Scan for the cell matching the given text and deliver its [x, y] coordinate at center. 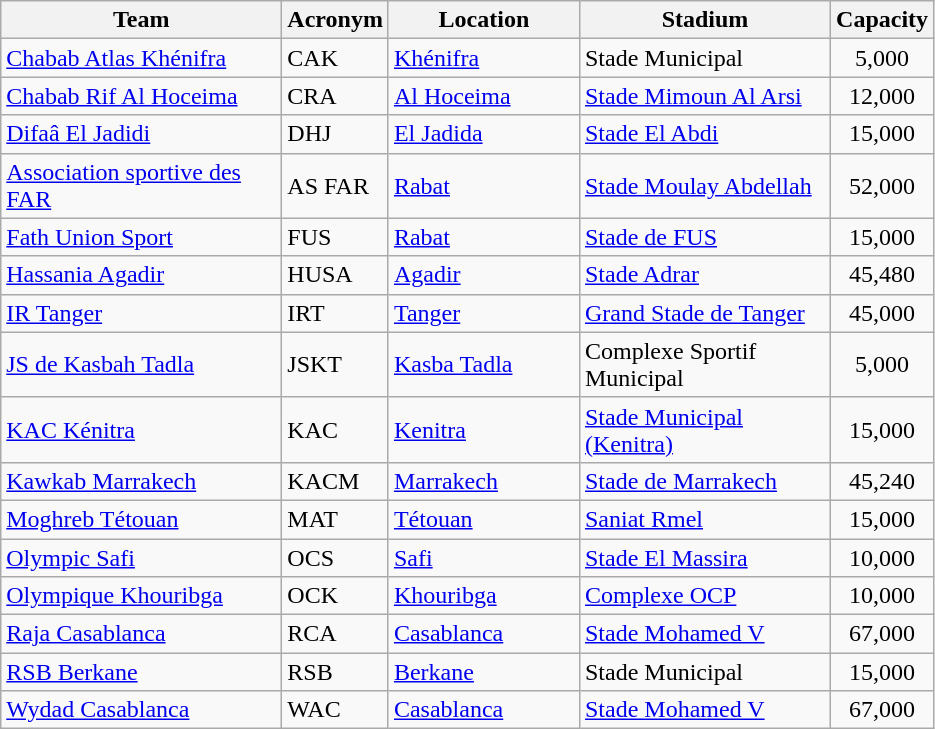
45,000 [882, 313]
CRA [336, 96]
Olympic Safi [142, 557]
Stade Adrar [704, 275]
Stade El Massira [704, 557]
KAC Kénitra [142, 430]
Stade de Marrakech [704, 481]
Association sportive des FAR [142, 186]
Difaâ El Jadidi [142, 134]
Moghreb Tétouan [142, 519]
Complexe OCP [704, 596]
Chabab Rif Al Hoceima [142, 96]
12,000 [882, 96]
Capacity [882, 20]
Stadium [704, 20]
Team [142, 20]
Location [484, 20]
Kawkab Marrakech [142, 481]
HUSA [336, 275]
52,000 [882, 186]
Stade Municipal (Kenitra) [704, 430]
Tétouan [484, 519]
Chabab Atlas Khénifra [142, 58]
Stade El Abdi [704, 134]
IRT [336, 313]
Kenitra [484, 430]
El Jadida [484, 134]
KACM [336, 481]
Khouribga [484, 596]
Olympique Khouribga [142, 596]
Hassania Agadir [142, 275]
MAT [336, 519]
JS de Kasbah Tadla [142, 364]
Stade Moulay Abdellah [704, 186]
Kasba Tadla [484, 364]
Khénifra [484, 58]
Acronym [336, 20]
Agadir [484, 275]
Safi [484, 557]
Berkane [484, 672]
FUS [336, 237]
WAC [336, 710]
45,480 [882, 275]
JSKT [336, 364]
OCK [336, 596]
DHJ [336, 134]
Grand Stade de Tanger [704, 313]
Stade de FUS [704, 237]
RSB [336, 672]
Saniat Rmel [704, 519]
RSB Berkane [142, 672]
Stade Mimoun Al Arsi [704, 96]
OCS [336, 557]
Tanger [484, 313]
45,240 [882, 481]
Wydad Casablanca [142, 710]
IR Tanger [142, 313]
AS FAR [336, 186]
Marrakech [484, 481]
KAC [336, 430]
Al Hoceima [484, 96]
Fath Union Sport [142, 237]
CAK [336, 58]
Complexe Sportif Municipal [704, 364]
Raja Casablanca [142, 634]
RCA [336, 634]
